Find where the given text appears and provide that cell's center as (x, y) coordinate. 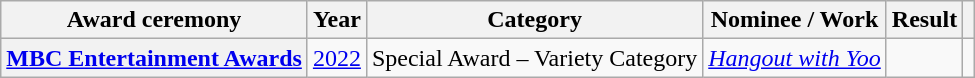
Award ceremony (154, 20)
MBC Entertainment Awards (154, 58)
Nominee / Work (795, 20)
Result (924, 20)
2022 (336, 58)
Year (336, 20)
Hangout with Yoo (795, 58)
Category (534, 20)
Special Award – Variety Category (534, 58)
